Scan for the cell matching the given text and deliver its [x, y] coordinate at center. 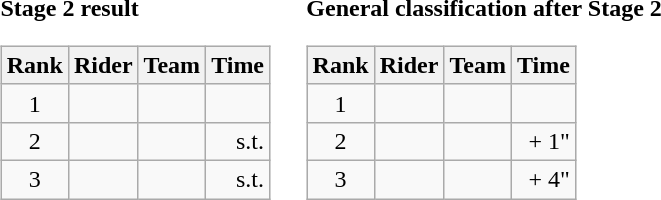
+ 1" [543, 141]
+ 4" [543, 179]
